Capture the cell that displays the provided text and extract its (X, Y) central coordinate. 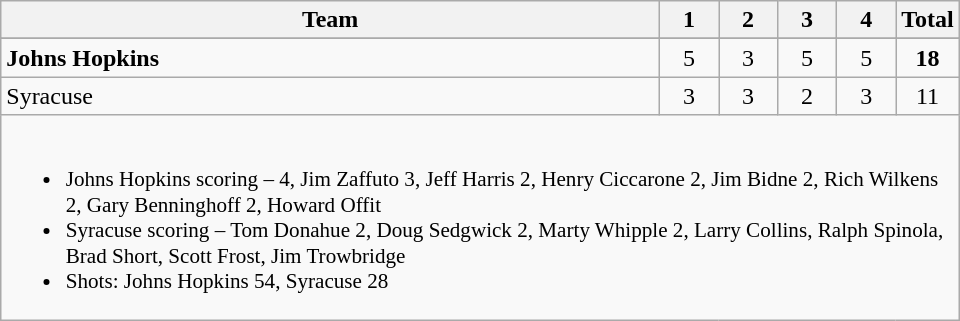
11 (928, 96)
Team (330, 20)
1 (688, 20)
4 (866, 20)
Total (928, 20)
18 (928, 58)
Syracuse (330, 96)
Johns Hopkins (330, 58)
